For the text-containing cell, return its midpoint in [x, y] coordinate format. 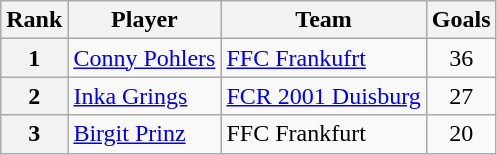
Birgit Prinz [144, 134]
20 [461, 134]
27 [461, 96]
Rank [34, 20]
FFC Frankufrt [324, 58]
Inka Grings [144, 96]
36 [461, 58]
FFC Frankfurt [324, 134]
2 [34, 96]
3 [34, 134]
Conny Pohlers [144, 58]
Goals [461, 20]
Team [324, 20]
FCR 2001 Duisburg [324, 96]
Player [144, 20]
1 [34, 58]
